Output the [X, Y] coordinate of the center of the cell containing the given text.  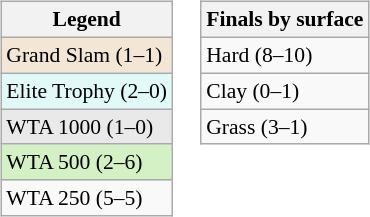
Clay (0–1) [284, 91]
Grass (3–1) [284, 127]
Hard (8–10) [284, 55]
Finals by surface [284, 20]
Grand Slam (1–1) [86, 55]
WTA 500 (2–6) [86, 162]
Legend [86, 20]
WTA 250 (5–5) [86, 198]
WTA 1000 (1–0) [86, 127]
Elite Trophy (2–0) [86, 91]
